Detect which cell encompasses the target text, then output its (X, Y) center coordinate. 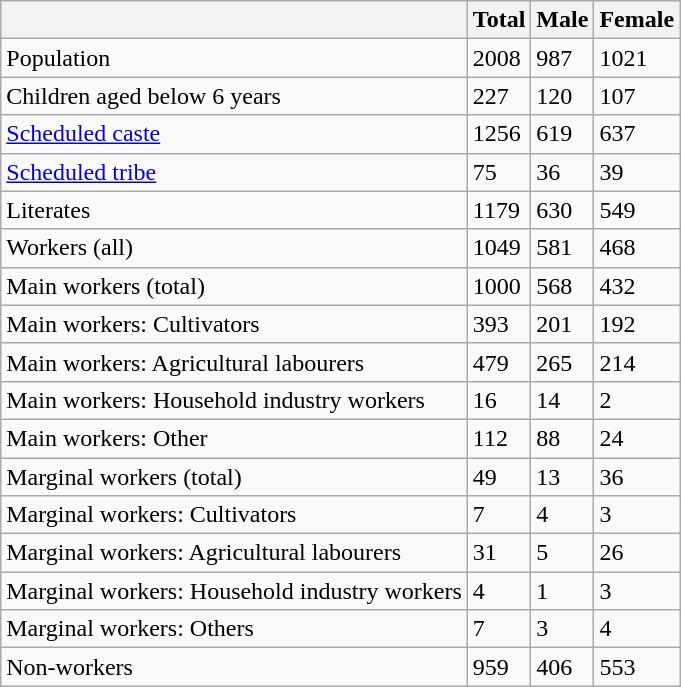
Literates (234, 210)
1256 (499, 134)
201 (562, 324)
192 (637, 324)
Population (234, 58)
112 (499, 438)
Male (562, 20)
26 (637, 553)
568 (562, 286)
Marginal workers: Others (234, 629)
1179 (499, 210)
479 (499, 362)
Scheduled tribe (234, 172)
2008 (499, 58)
987 (562, 58)
959 (499, 667)
Female (637, 20)
1 (562, 591)
214 (637, 362)
Marginal workers: Cultivators (234, 515)
468 (637, 248)
Children aged below 6 years (234, 96)
265 (562, 362)
5 (562, 553)
227 (499, 96)
39 (637, 172)
49 (499, 477)
88 (562, 438)
432 (637, 286)
Main workers: Other (234, 438)
393 (499, 324)
637 (637, 134)
24 (637, 438)
Marginal workers (total) (234, 477)
Main workers: Agricultural labourers (234, 362)
549 (637, 210)
1000 (499, 286)
120 (562, 96)
553 (637, 667)
Workers (all) (234, 248)
Scheduled caste (234, 134)
1049 (499, 248)
630 (562, 210)
31 (499, 553)
2 (637, 400)
Marginal workers: Agricultural labourers (234, 553)
Main workers (total) (234, 286)
16 (499, 400)
581 (562, 248)
13 (562, 477)
75 (499, 172)
Main workers: Cultivators (234, 324)
1021 (637, 58)
619 (562, 134)
Non-workers (234, 667)
14 (562, 400)
Total (499, 20)
Main workers: Household industry workers (234, 400)
406 (562, 667)
Marginal workers: Household industry workers (234, 591)
107 (637, 96)
